Provide the (X, Y) coordinate of the cell's center where the given text is located.  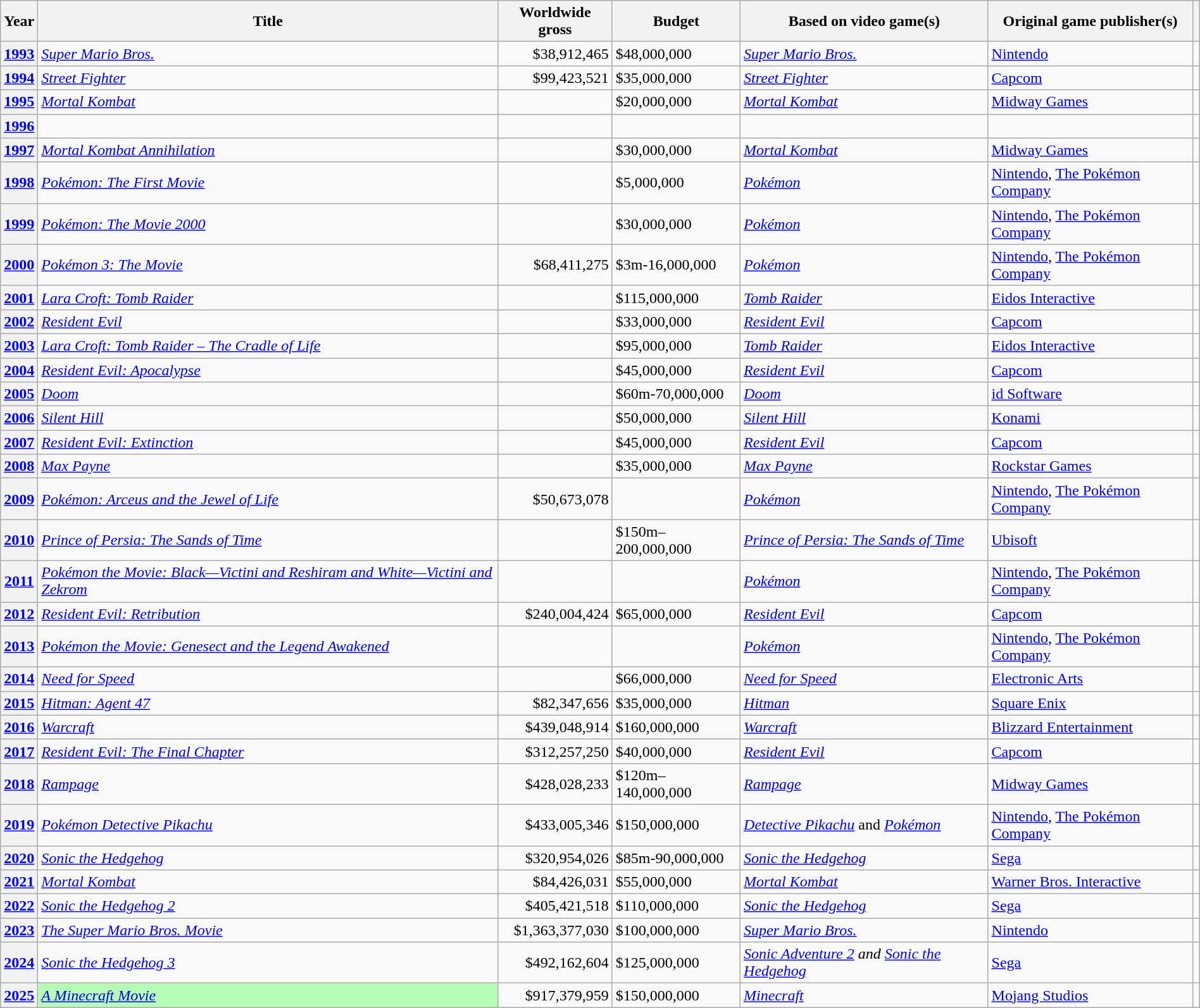
Resident Evil: Retribution (268, 614)
2019 (19, 825)
Ubisoft (1090, 540)
$120m–140,000,000 (676, 783)
$150m–200,000,000 (676, 540)
$68,411,275 (556, 264)
1997 (19, 150)
$5,000,000 (676, 182)
Title (268, 22)
Original game publisher(s) (1090, 22)
1995 (19, 102)
Pokémon Detective Pikachu (268, 825)
The Super Mario Bros. Movie (268, 930)
$405,421,518 (556, 906)
$65,000,000 (676, 614)
Lara Croft: Tomb Raider (268, 297)
2011 (19, 581)
Sonic the Hedgehog 2 (268, 906)
$125,000,000 (676, 963)
$99,423,521 (556, 78)
2010 (19, 540)
$320,954,026 (556, 857)
1999 (19, 224)
Square Enix (1090, 703)
Warner Bros. Interactive (1090, 882)
Electronic Arts (1090, 679)
Lara Croft: Tomb Raider – The Cradle of Life (268, 345)
$3m-16,000,000 (676, 264)
2009 (19, 499)
$439,048,914 (556, 727)
$33,000,000 (676, 321)
$40,000,000 (676, 751)
$50,673,078 (556, 499)
$20,000,000 (676, 102)
$100,000,000 (676, 930)
2001 (19, 297)
2015 (19, 703)
Pokémon 3: The Movie (268, 264)
2006 (19, 418)
2023 (19, 930)
Year (19, 22)
$85m-90,000,000 (676, 857)
2016 (19, 727)
Sonic Adventure 2 and Sonic the Hedgehog (865, 963)
$38,912,465 (556, 54)
1993 (19, 54)
2012 (19, 614)
Hitman (865, 703)
Mojang Studios (1090, 995)
Minecraft (865, 995)
Mortal Kombat Annihilation (268, 150)
Budget (676, 22)
$1,363,377,030 (556, 930)
$50,000,000 (676, 418)
Resident Evil: Apocalypse (268, 370)
2014 (19, 679)
A Minecraft Movie (268, 995)
Blizzard Entertainment (1090, 727)
2004 (19, 370)
1996 (19, 126)
$433,005,346 (556, 825)
2018 (19, 783)
Hitman: Agent 47 (268, 703)
2025 (19, 995)
2022 (19, 906)
Resident Evil: The Final Chapter (268, 751)
id Software (1090, 394)
$917,379,959 (556, 995)
2005 (19, 394)
$48,000,000 (676, 54)
Pokémon: The First Movie (268, 182)
$95,000,000 (676, 345)
2020 (19, 857)
$160,000,000 (676, 727)
$240,004,424 (556, 614)
Pokémon the Movie: Genesect and the Legend Awakened (268, 647)
$55,000,000 (676, 882)
Detective Pikachu and Pokémon (865, 825)
2017 (19, 751)
$60m-70,000,000 (676, 394)
2008 (19, 466)
Pokémon: The Movie 2000 (268, 224)
Pokémon: Arceus and the Jewel of Life (268, 499)
2003 (19, 345)
2000 (19, 264)
Sonic the Hedgehog 3 (268, 963)
1994 (19, 78)
Konami (1090, 418)
Pokémon the Movie: Black—Victini and Reshiram and White—Victini and Zekrom (268, 581)
2024 (19, 963)
2013 (19, 647)
Based on video game(s) (865, 22)
2021 (19, 882)
$66,000,000 (676, 679)
$492,162,604 (556, 963)
1998 (19, 182)
$428,028,233 (556, 783)
Worldwide gross (556, 22)
$312,257,250 (556, 751)
2007 (19, 442)
$84,426,031 (556, 882)
$110,000,000 (676, 906)
$115,000,000 (676, 297)
Rockstar Games (1090, 466)
$82,347,656 (556, 703)
Resident Evil: Extinction (268, 442)
2002 (19, 321)
